For the text-containing cell, return its midpoint in (X, Y) coordinate format. 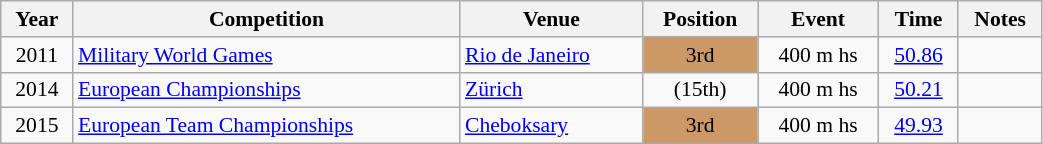
Event (818, 19)
Rio de Janeiro (552, 55)
Year (37, 19)
Notes (1000, 19)
European Championships (266, 90)
50.86 (919, 55)
2015 (37, 126)
Venue (552, 19)
Time (919, 19)
2014 (37, 90)
50.21 (919, 90)
Competition (266, 19)
49.93 (919, 126)
European Team Championships (266, 126)
Position (700, 19)
Zürich (552, 90)
(15th) (700, 90)
2011 (37, 55)
Military World Games (266, 55)
Cheboksary (552, 126)
